Output the [x, y] coordinate of the center of the cell containing the given text.  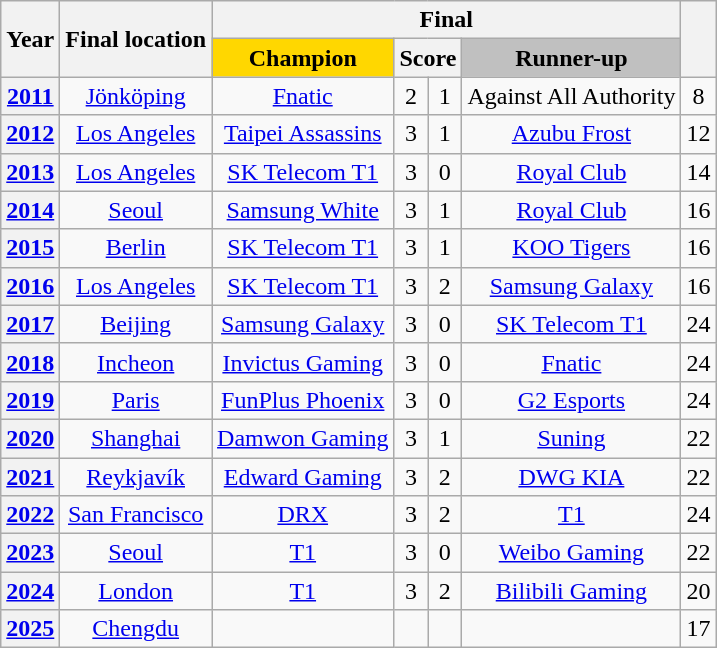
2022 [30, 515]
2025 [30, 629]
2016 [30, 286]
Shanghai [136, 438]
Champion [303, 58]
Edward Gaming [303, 477]
Runner-up [572, 58]
Reykjavík [136, 477]
Suning [572, 438]
12 [698, 134]
Incheon [136, 362]
Year [30, 39]
Damwon Gaming [303, 438]
14 [698, 172]
Taipei Assassins [303, 134]
2023 [30, 553]
G2 Esports [572, 400]
Final location [136, 39]
Jönköping [136, 96]
Score [428, 58]
Beijing [136, 324]
Against All Authority [572, 96]
8 [698, 96]
Weibo Gaming [572, 553]
DRX [303, 515]
Invictus Gaming [303, 362]
2021 [30, 477]
17 [698, 629]
2015 [30, 248]
2014 [30, 210]
2012 [30, 134]
San Francisco [136, 515]
Chengdu [136, 629]
20 [698, 591]
2011 [30, 96]
Paris [136, 400]
2018 [30, 362]
Berlin [136, 248]
2020 [30, 438]
London [136, 591]
Azubu Frost [572, 134]
KOO Tigers [572, 248]
Final [446, 20]
2019 [30, 400]
2013 [30, 172]
DWG KIA [572, 477]
FunPlus Phoenix [303, 400]
2024 [30, 591]
2017 [30, 324]
Bilibili Gaming [572, 591]
Samsung White [303, 210]
